Capture the cell that displays the provided text and extract its [x, y] central coordinate. 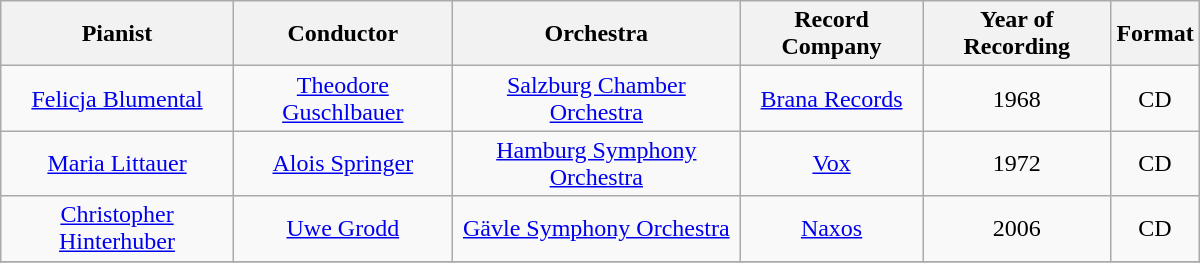
Alois Springer [342, 164]
Uwe Grodd [342, 228]
Year of Recording [1017, 34]
Gävle Symphony Orchestra [596, 228]
Record Company [831, 34]
Pianist [118, 34]
1972 [1017, 164]
Theodore Guschlbauer [342, 98]
Salzburg Chamber Orchestra [596, 98]
Naxos [831, 228]
Brana Records [831, 98]
1968 [1017, 98]
Christopher Hinterhuber [118, 228]
Maria Littauer [118, 164]
Orchestra [596, 34]
2006 [1017, 228]
Conductor [342, 34]
Vox [831, 164]
Felicja Blumental [118, 98]
Format [1155, 34]
Hamburg Symphony Orchestra [596, 164]
